Return the (X, Y) coordinate for the center point of the cell that contains the specified text.  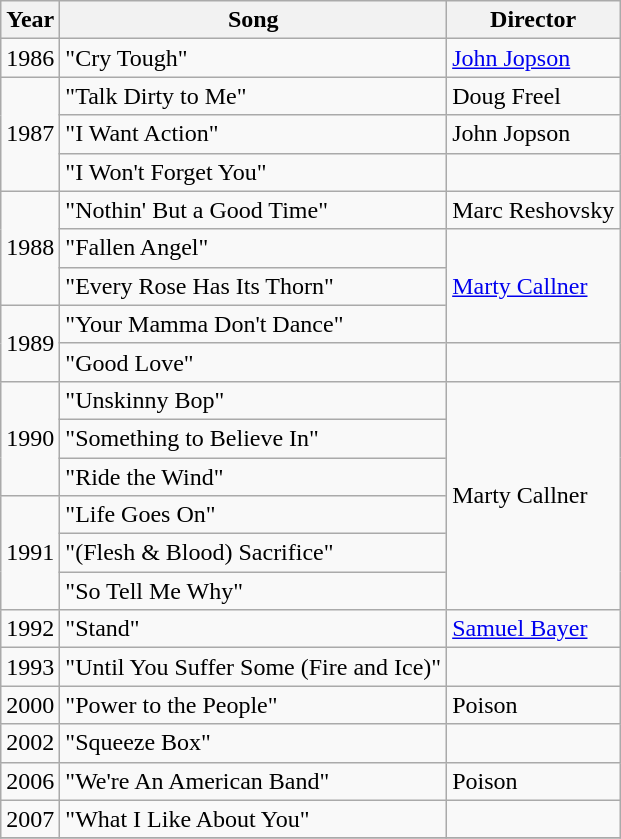
"Good Love" (254, 362)
Song (254, 20)
"We're An American Band" (254, 781)
"Ride the Wind" (254, 477)
"Nothin' But a Good Time" (254, 210)
2006 (30, 781)
1989 (30, 343)
Year (30, 20)
1993 (30, 667)
"Talk Dirty to Me" (254, 96)
1986 (30, 58)
1992 (30, 629)
1987 (30, 134)
Doug Freel (534, 96)
"Power to the People" (254, 705)
"Stand" (254, 629)
1991 (30, 553)
1990 (30, 438)
"(Flesh & Blood) Sacrifice" (254, 553)
"What I Like About You" (254, 819)
2007 (30, 819)
"Something to Believe In" (254, 438)
1988 (30, 248)
Director (534, 20)
"Fallen Angel" (254, 248)
2000 (30, 705)
"Unskinny Bop" (254, 400)
"Life Goes On" (254, 515)
"Squeeze Box" (254, 743)
"I Want Action" (254, 134)
Marc Reshovsky (534, 210)
"Your Mamma Don't Dance" (254, 324)
Samuel Bayer (534, 629)
"Cry Tough" (254, 58)
"I Won't Forget You" (254, 172)
"Until You Suffer Some (Fire and Ice)" (254, 667)
2002 (30, 743)
"So Tell Me Why" (254, 591)
"Every Rose Has Its Thorn" (254, 286)
